Pinpoint the cell where the given text exists, returning its [X, Y] midpoint coordinate. 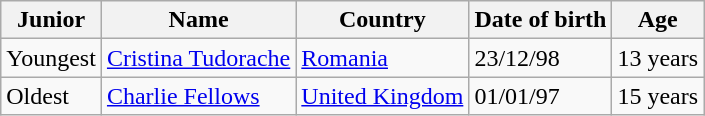
Romania [382, 58]
Name [198, 20]
Country [382, 20]
Oldest [52, 96]
Cristina Tudorache [198, 58]
13 years [658, 58]
Date of birth [540, 20]
23/12/98 [540, 58]
Youngest [52, 58]
15 years [658, 96]
Age [658, 20]
Junior [52, 20]
Charlie Fellows [198, 96]
01/01/97 [540, 96]
United Kingdom [382, 96]
